For the text-containing cell, return its midpoint in [x, y] coordinate format. 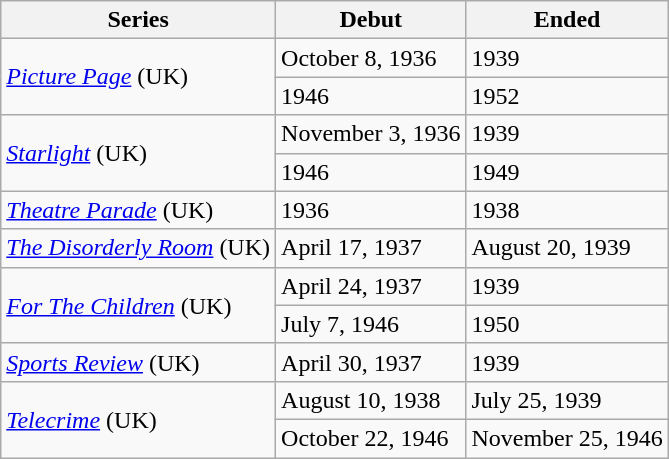
July 25, 1939 [567, 400]
August 20, 1939 [567, 248]
Sports Review (UK) [138, 362]
1936 [371, 210]
April 30, 1937 [371, 362]
Picture Page (UK) [138, 77]
For The Children (UK) [138, 305]
April 24, 1937 [371, 286]
1938 [567, 210]
1952 [567, 96]
November 3, 1936 [371, 134]
Series [138, 20]
Theatre Parade (UK) [138, 210]
Debut [371, 20]
1950 [567, 324]
The Disorderly Room (UK) [138, 248]
October 22, 1946 [371, 438]
November 25, 1946 [567, 438]
August 10, 1938 [371, 400]
April 17, 1937 [371, 248]
Starlight (UK) [138, 153]
July 7, 1946 [371, 324]
October 8, 1936 [371, 58]
Telecrime (UK) [138, 419]
Ended [567, 20]
1949 [567, 172]
